Return [X, Y] of the center of cell containing provided text 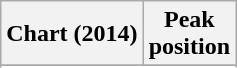
Peakposition [189, 34]
Chart (2014) [72, 34]
